Extract the (X, Y) coordinate from the center of the cell holding the provided text.  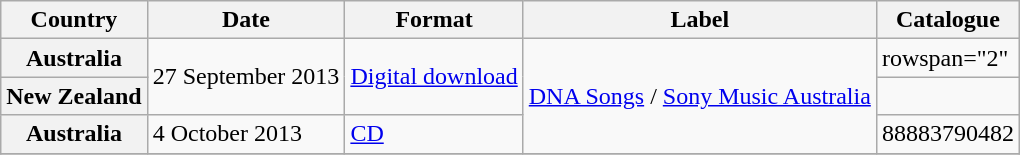
rowspan="2" (948, 58)
Date (246, 20)
Catalogue (948, 20)
New Zealand (74, 96)
CD (434, 134)
Digital download (434, 77)
Country (74, 20)
Format (434, 20)
4 October 2013 (246, 134)
27 September 2013 (246, 77)
DNA Songs / Sony Music Australia (700, 96)
Label (700, 20)
88883790482 (948, 134)
